Output the [X, Y] coordinate of the center of the cell containing the given text.  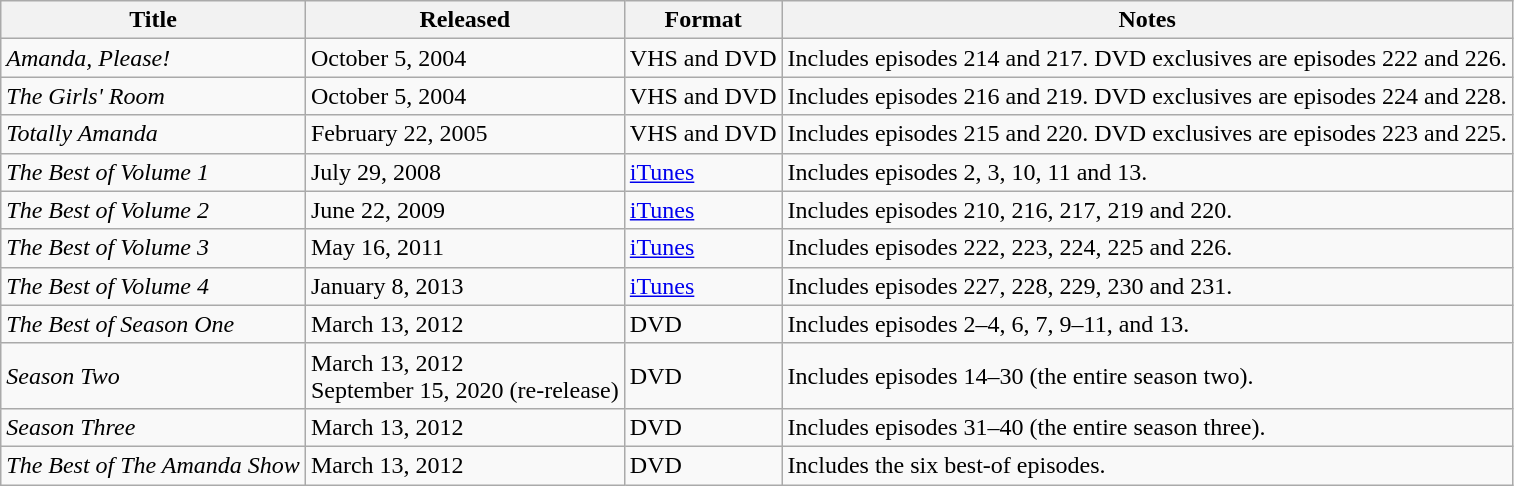
The Best of Volume 1 [154, 172]
The Best of Season One [154, 324]
June 22, 2009 [464, 210]
Amanda, Please! [154, 58]
The Best of Volume 2 [154, 210]
Includes the six best-of episodes. [1147, 465]
March 13, 2012September 15, 2020 (re-release) [464, 376]
Released [464, 20]
January 8, 2013 [464, 286]
Includes episodes 210, 216, 217, 219 and 220. [1147, 210]
The Best of The Amanda Show [154, 465]
Season Three [154, 427]
Totally Amanda [154, 134]
May 16, 2011 [464, 248]
Includes episodes 222, 223, 224, 225 and 226. [1147, 248]
The Girls' Room [154, 96]
Includes episodes 227, 228, 229, 230 and 231. [1147, 286]
Includes episodes 2, 3, 10, 11 and 13. [1147, 172]
The Best of Volume 3 [154, 248]
Includes episodes 14–30 (the entire season two). [1147, 376]
Notes [1147, 20]
Includes episodes 216 and 219. DVD exclusives are episodes 224 and 228. [1147, 96]
Includes episodes 215 and 220. DVD exclusives are episodes 223 and 225. [1147, 134]
The Best of Volume 4 [154, 286]
Format [703, 20]
Includes episodes 214 and 217. DVD exclusives are episodes 222 and 226. [1147, 58]
Title [154, 20]
July 29, 2008 [464, 172]
February 22, 2005 [464, 134]
Includes episodes 31–40 (the entire season three). [1147, 427]
Season Two [154, 376]
Includes episodes 2–4, 6, 7, 9–11, and 13. [1147, 324]
